From the cell containing the given text, extract its center point as (x, y) coordinate. 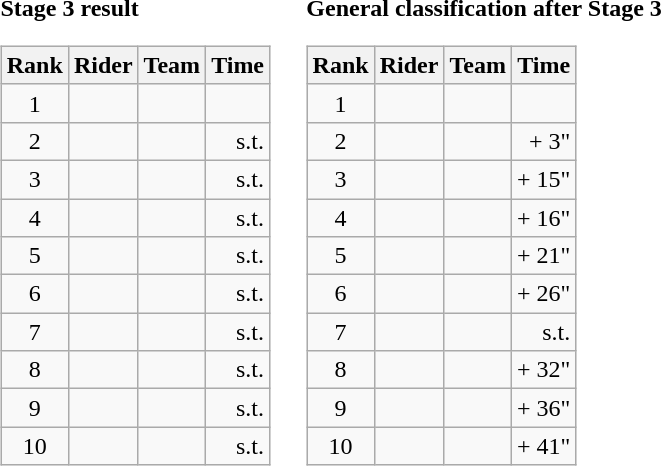
+ 26" (543, 294)
+ 3" (543, 141)
+ 15" (543, 179)
+ 16" (543, 217)
+ 32" (543, 370)
+ 41" (543, 446)
+ 21" (543, 256)
+ 36" (543, 408)
